For the text-containing cell, return its midpoint in [X, Y] coordinate format. 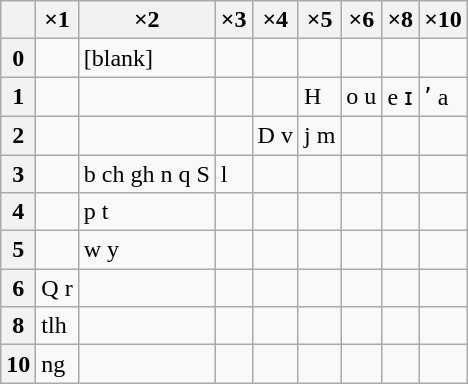
D v [275, 135]
×5 [319, 20]
o u [362, 97]
ng [57, 364]
0 [18, 58]
×6 [362, 20]
×8 [400, 20]
×2 [146, 20]
w y [146, 250]
e ɪ [400, 97]
ʼ a [444, 97]
5 [18, 250]
j m [319, 135]
b ch gh n q S [146, 173]
×10 [444, 20]
10 [18, 364]
×4 [275, 20]
×3 [234, 20]
2 [18, 135]
p t [146, 212]
1 [18, 97]
Q r [57, 288]
×1 [57, 20]
l [234, 173]
3 [18, 173]
[blank] [146, 58]
tlh [57, 326]
6 [18, 288]
H [319, 97]
8 [18, 326]
4 [18, 212]
